Determine the (X, Y) coordinate at the center of the cell enclosing the given text.  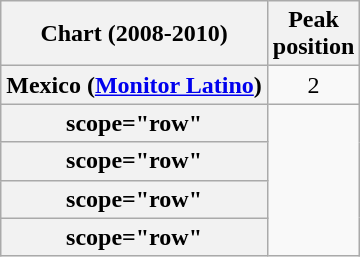
Peakposition (313, 34)
Chart (2008-2010) (134, 34)
2 (313, 85)
Mexico (Monitor Latino) (134, 85)
